Detect which cell encompasses the target text, then output its [X, Y] center coordinate. 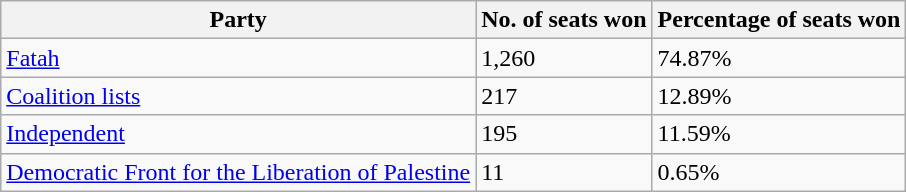
74.87% [779, 58]
Democratic Front for the Liberation of Palestine [238, 172]
Percentage of seats won [779, 20]
Fatah [238, 58]
Independent [238, 134]
1,260 [564, 58]
Party [238, 20]
217 [564, 96]
Coalition lists [238, 96]
11.59% [779, 134]
12.89% [779, 96]
No. of seats won [564, 20]
0.65% [779, 172]
195 [564, 134]
11 [564, 172]
